Provide the [x, y] coordinate of the cell's center where the given text is located.  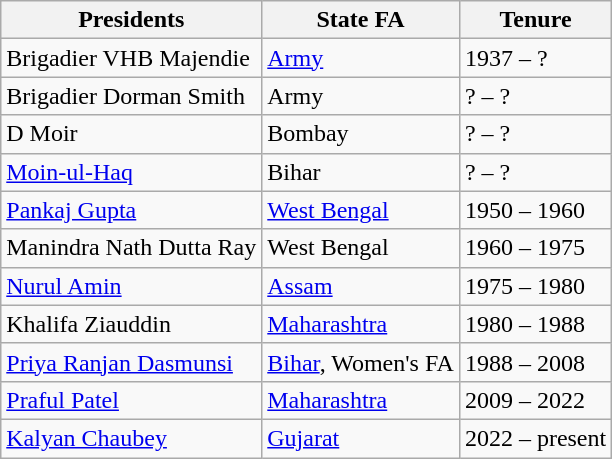
Manindra Nath Dutta Ray [132, 248]
1980 – 1988 [535, 324]
Pankaj Gupta [132, 210]
Bihar, Women's FA [361, 362]
Assam [361, 286]
Brigadier VHB Majendie [132, 58]
1937 – ? [535, 58]
D Moir [132, 134]
2022 – present [535, 438]
Priya Ranjan Dasmunsi [132, 362]
Brigadier Dorman Smith [132, 96]
Tenure [535, 20]
1960 – 1975 [535, 248]
Presidents [132, 20]
1988 – 2008 [535, 362]
Bihar [361, 172]
State FA [361, 20]
Gujarat [361, 438]
1975 – 1980 [535, 286]
Moin-ul-Haq [132, 172]
Praful Patel [132, 400]
Nurul Amin [132, 286]
Khalifa Ziauddin [132, 324]
1950 – 1960 [535, 210]
2009 – 2022 [535, 400]
Kalyan Chaubey [132, 438]
Bombay [361, 134]
